Determine the (X, Y) coordinate at the center of the cell enclosing the given text.  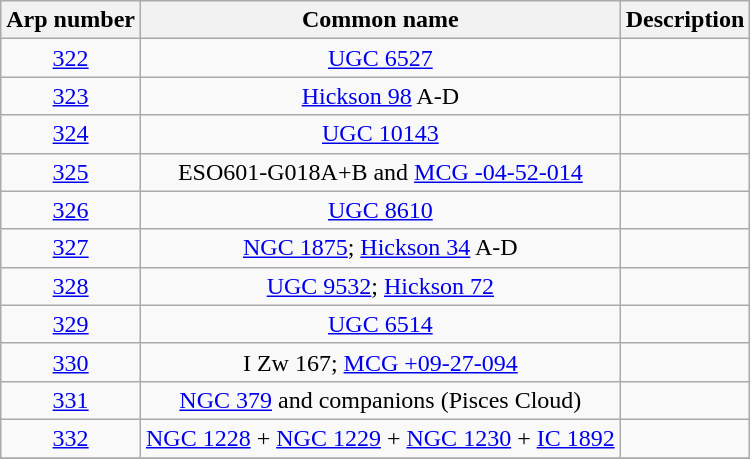
322 (71, 58)
Common name (380, 20)
UGC 6527 (380, 58)
UGC 8610 (380, 210)
328 (71, 286)
UGC 9532; Hickson 72 (380, 286)
332 (71, 438)
330 (71, 362)
Description (685, 20)
UGC 6514 (380, 324)
NGC 1228 + NGC 1229 + NGC 1230 + IC 1892 (380, 438)
327 (71, 248)
Hickson 98 A-D (380, 96)
I Zw 167; MCG +09-27-094 (380, 362)
329 (71, 324)
325 (71, 172)
UGC 10143 (380, 134)
323 (71, 96)
324 (71, 134)
NGC 1875; Hickson 34 A-D (380, 248)
Arp number (71, 20)
326 (71, 210)
NGC 379 and companions (Pisces Cloud) (380, 400)
331 (71, 400)
ESO601-G018A+B and MCG -04-52-014 (380, 172)
